Determine the (X, Y) coordinate at the center of the cell enclosing the given text.  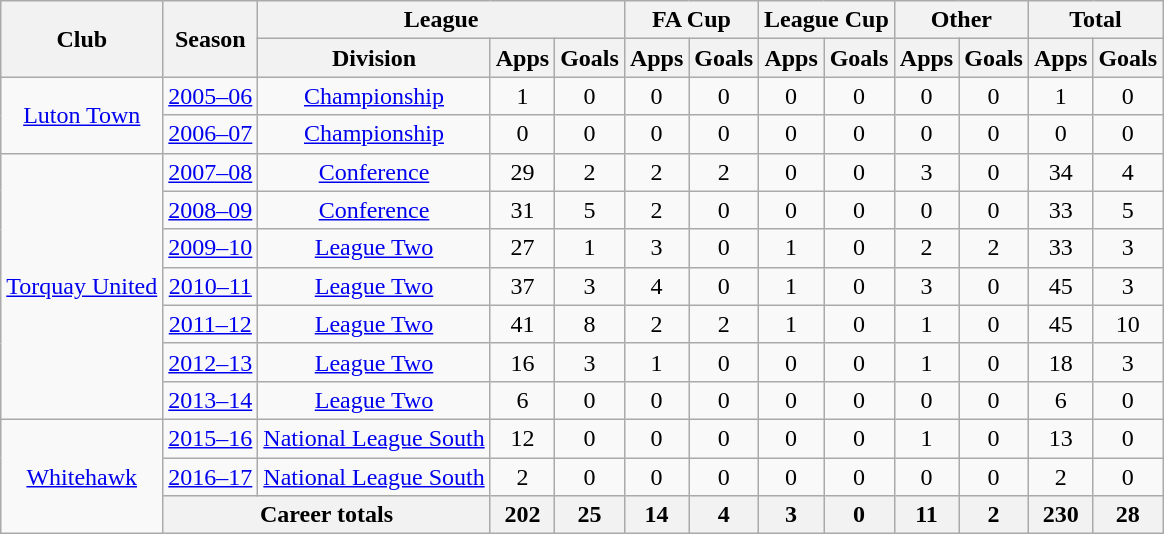
230 (1060, 515)
2007–08 (210, 172)
37 (522, 286)
2015–16 (210, 438)
29 (522, 172)
2016–17 (210, 477)
Career totals (326, 515)
2010–11 (210, 286)
31 (522, 210)
14 (656, 515)
2013–14 (210, 400)
2008–09 (210, 210)
27 (522, 248)
202 (522, 515)
25 (590, 515)
28 (1128, 515)
2012–13 (210, 362)
2011–12 (210, 324)
41 (522, 324)
2005–06 (210, 96)
League (442, 20)
Whitehawk (82, 476)
12 (522, 438)
16 (522, 362)
Other (961, 20)
13 (1060, 438)
Season (210, 39)
10 (1128, 324)
Division (374, 58)
2009–10 (210, 248)
Torquay United (82, 286)
Total (1095, 20)
FA Cup (691, 20)
18 (1060, 362)
League Cup (827, 20)
8 (590, 324)
Club (82, 39)
2006–07 (210, 134)
11 (926, 515)
34 (1060, 172)
Luton Town (82, 115)
